Extract the [X, Y] coordinate from the center of the cell holding the provided text.  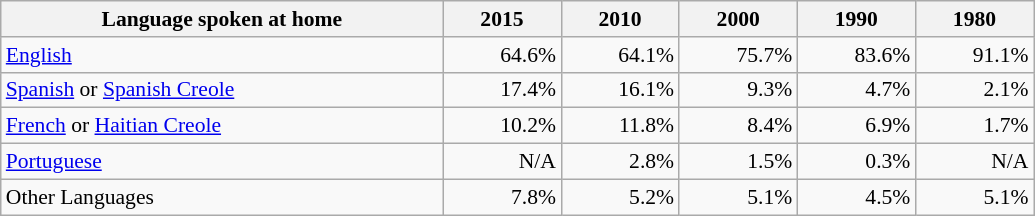
10.2% [502, 126]
2010 [620, 19]
0.3% [856, 162]
Other Languages [222, 197]
2.1% [974, 90]
4.7% [856, 90]
75.7% [738, 55]
1.7% [974, 126]
2.8% [620, 162]
French or Haitian Creole [222, 126]
2015 [502, 19]
English [222, 55]
16.1% [620, 90]
9.3% [738, 90]
Portuguese [222, 162]
11.8% [620, 126]
4.5% [856, 197]
64.6% [502, 55]
1990 [856, 19]
2000 [738, 19]
8.4% [738, 126]
Language spoken at home [222, 19]
5.2% [620, 197]
64.1% [620, 55]
17.4% [502, 90]
1980 [974, 19]
91.1% [974, 55]
1.5% [738, 162]
7.8% [502, 197]
83.6% [856, 55]
6.9% [856, 126]
Spanish or Spanish Creole [222, 90]
